Determine the [x, y] coordinate at the center of the cell enclosing the given text.  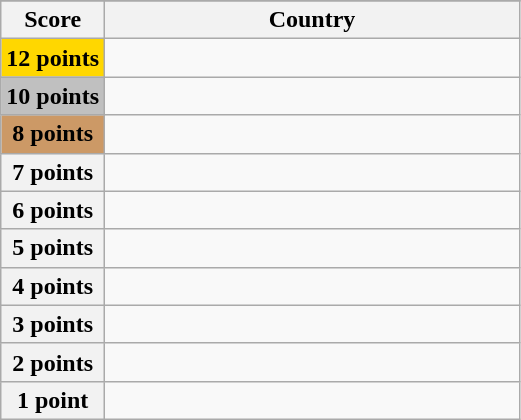
6 points [53, 210]
10 points [53, 96]
Country [312, 20]
1 point [53, 400]
3 points [53, 324]
7 points [53, 172]
12 points [53, 58]
2 points [53, 362]
5 points [53, 248]
Score [53, 20]
8 points [53, 134]
4 points [53, 286]
